From the cell containing the given text, extract its center point as [X, Y] coordinate. 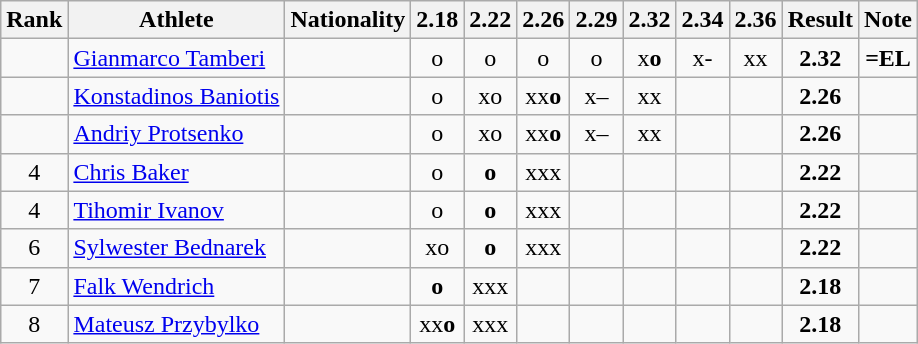
Nationality [348, 20]
=EL [888, 58]
x- [702, 58]
Result [820, 20]
Gianmarco Tamberi [176, 58]
Andriy Protsenko [176, 134]
2.34 [702, 20]
Rank [34, 20]
Mateusz Przybylko [176, 324]
Chris Baker [176, 172]
Sylwester Bednarek [176, 248]
7 [34, 286]
2.29 [596, 20]
Tihomir Ivanov [176, 210]
8 [34, 324]
Konstadinos Baniotis [176, 96]
2.36 [756, 20]
6 [34, 248]
Athlete [176, 20]
Note [888, 20]
Falk Wendrich [176, 286]
